Provide the (x, y) coordinate of the cell's center where the given text is located.  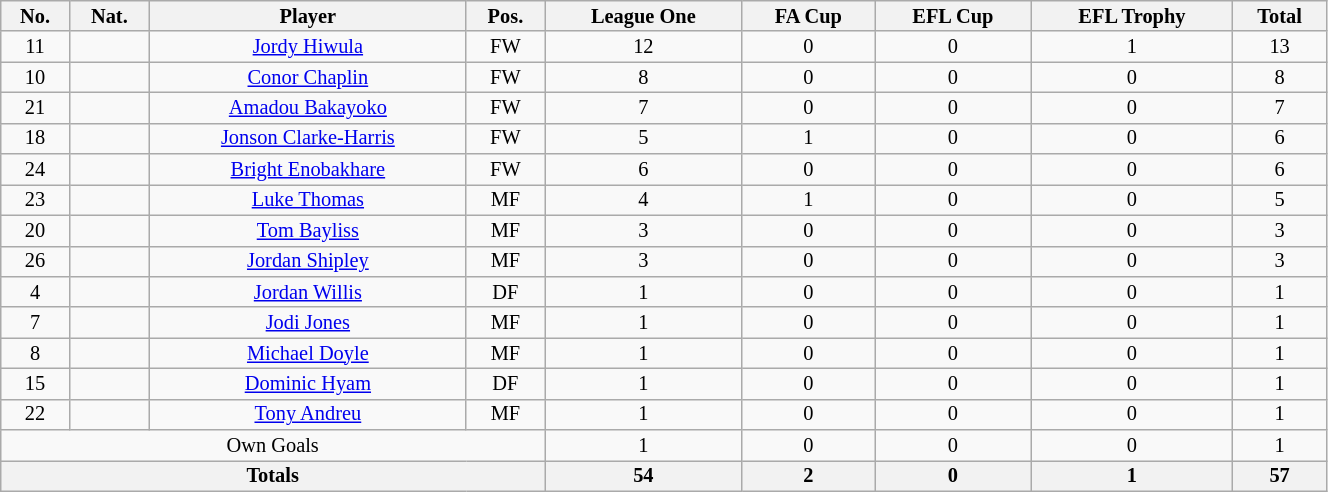
22 (35, 414)
Totals (273, 476)
Michael Doyle (308, 354)
21 (35, 108)
Jordy Hiwula (308, 46)
18 (35, 138)
20 (35, 230)
26 (35, 262)
11 (35, 46)
Nat. (109, 16)
10 (35, 78)
FA Cup (808, 16)
EFL Trophy (1132, 16)
Jonson Clarke-Harris (308, 138)
57 (1280, 476)
Player (308, 16)
Jordan Shipley (308, 262)
Amadou Bakayoko (308, 108)
Bright Enobakhare (308, 170)
Dominic Hyam (308, 384)
Jordan Willis (308, 292)
Tony Andreu (308, 414)
Conor Chaplin (308, 78)
54 (644, 476)
24 (35, 170)
Tom Bayliss (308, 230)
No. (35, 16)
Jodi Jones (308, 322)
23 (35, 200)
2 (808, 476)
EFL Cup (954, 16)
15 (35, 384)
Pos. (505, 16)
Own Goals (273, 446)
Luke Thomas (308, 200)
13 (1280, 46)
12 (644, 46)
Total (1280, 16)
League One (644, 16)
